Find where the given text appears and provide that cell's center as [x, y] coordinate. 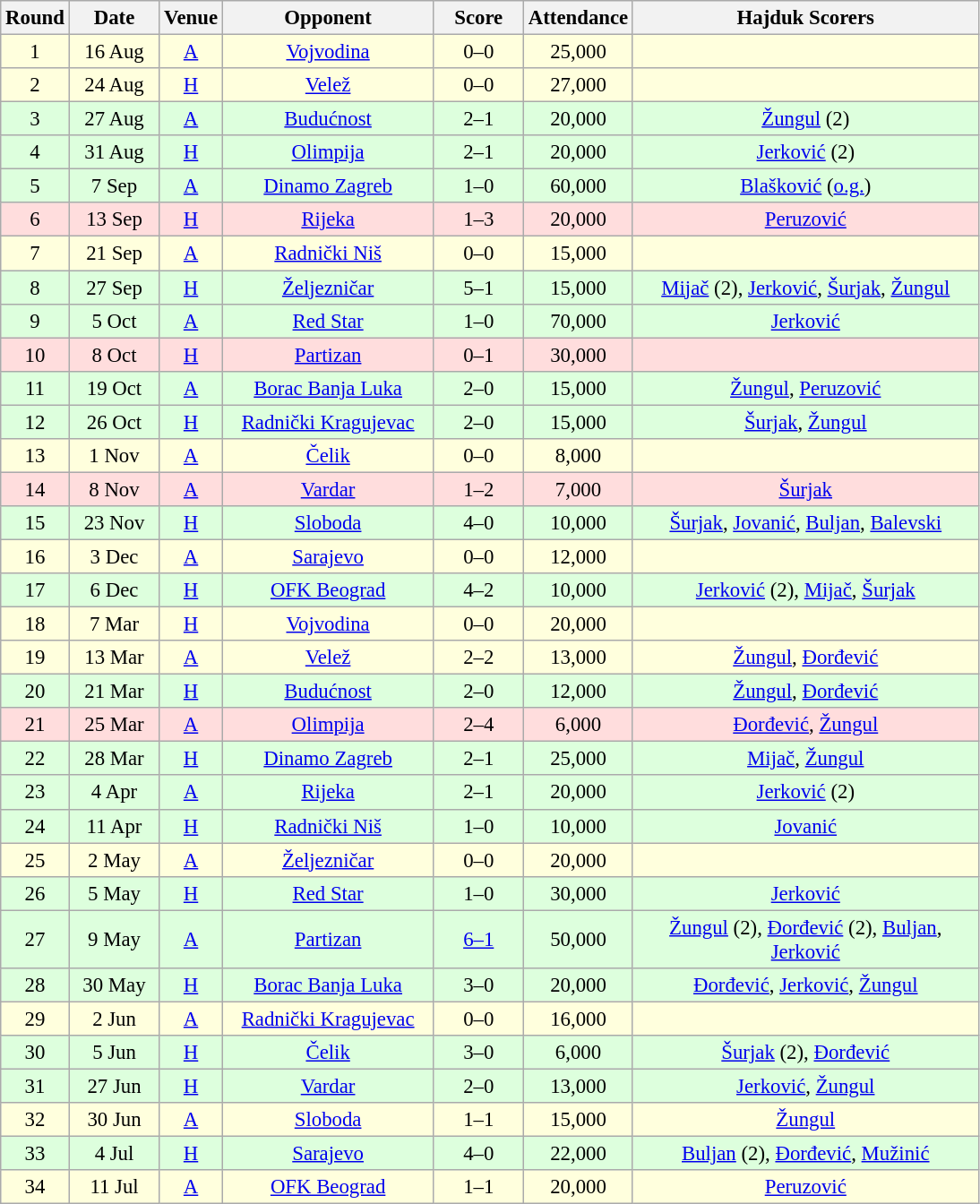
2–2 [478, 658]
Date [115, 18]
30 May [115, 985]
28 [35, 985]
13 [35, 456]
5 May [115, 893]
27 Jun [115, 1086]
Round [35, 18]
5 [35, 186]
3 Dec [115, 556]
7 Sep [115, 186]
28 Mar [115, 759]
Đorđević, Jerković, Žungul [805, 985]
26 [35, 893]
Šurjak (2), Đorđević [805, 1053]
27 Aug [115, 119]
Venue [192, 18]
16,000 [579, 1019]
Buljan (2), Đorđević, Mužinić [805, 1154]
Jerković (2), Mijač, Šurjak [805, 590]
31 [35, 1086]
2–4 [478, 725]
13 Sep [115, 219]
Attendance [579, 18]
21 Mar [115, 692]
4–2 [478, 590]
Jovanić [805, 826]
6 Dec [115, 590]
Jerković, Žungul [805, 1086]
Blašković (o.g.) [805, 186]
25 Mar [115, 725]
8 [35, 288]
24 Aug [115, 85]
50,000 [579, 939]
5 Jun [115, 1053]
4 Apr [115, 793]
1 Nov [115, 456]
16 [35, 556]
30 Jun [115, 1120]
7,000 [579, 489]
17 [35, 590]
11 Apr [115, 826]
23 [35, 793]
Opponent [328, 18]
27,000 [579, 85]
32 [35, 1120]
16 Aug [115, 52]
24 [35, 826]
29 [35, 1019]
3 [35, 119]
Žungul (2), Đorđević (2), Buljan, Jerković [805, 939]
1 [35, 52]
11 Jul [115, 1187]
9 May [115, 939]
Šurjak, Žungul [805, 422]
Žungul (2) [805, 119]
7 Mar [115, 624]
7 [35, 254]
1–3 [478, 219]
Šurjak [805, 489]
21 [35, 725]
5–1 [478, 288]
15 [35, 523]
25 [35, 860]
4 [35, 152]
21 Sep [115, 254]
22 [35, 759]
26 Oct [115, 422]
8,000 [579, 456]
2 Jun [115, 1019]
9 [35, 321]
27 [35, 939]
Đorđević, Žungul [805, 725]
33 [35, 1154]
Score [478, 18]
27 Sep [115, 288]
20 [35, 692]
60,000 [579, 186]
0–1 [478, 355]
10 [35, 355]
22,000 [579, 1154]
2 [35, 85]
11 [35, 388]
30 [35, 1053]
5 Oct [115, 321]
13 Mar [115, 658]
6 [35, 219]
12 [35, 422]
Šurjak, Jovanić, Buljan, Balevski [805, 523]
Hajduk Scorers [805, 18]
1–2 [478, 489]
14 [35, 489]
Mijač, Žungul [805, 759]
19 Oct [115, 388]
8 Oct [115, 355]
8 Nov [115, 489]
4 Jul [115, 1154]
70,000 [579, 321]
6–1 [478, 939]
2 May [115, 860]
34 [35, 1187]
19 [35, 658]
Mijač (2), Jerković, Šurjak, Žungul [805, 288]
Žungul, Peruzović [805, 388]
18 [35, 624]
23 Nov [115, 523]
Žungul [805, 1120]
31 Aug [115, 152]
